Capture the cell that displays the provided text and extract its (x, y) central coordinate. 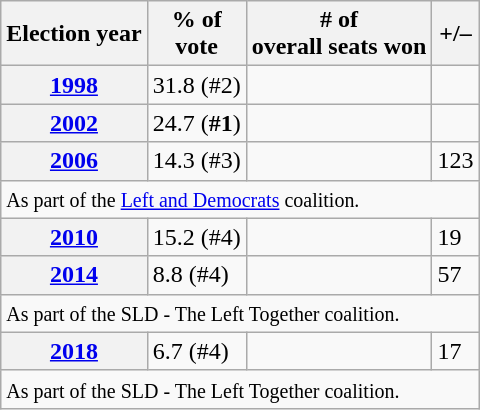
+/– (456, 34)
14.3 (#3) (196, 161)
2018 (74, 351)
2010 (74, 237)
31.8 (#2) (196, 85)
17 (456, 351)
24.7 (#1) (196, 123)
2002 (74, 123)
As part of the Left and Democrats coalition. (240, 199)
% ofvote (196, 34)
8.8 (#4) (196, 275)
1998 (74, 85)
19 (456, 237)
# ofoverall seats won (339, 34)
57 (456, 275)
6.7 (#4) (196, 351)
2006 (74, 161)
123 (456, 161)
2014 (74, 275)
Election year (74, 34)
15.2 (#4) (196, 237)
